Identify which cell holds the provided text, then report its (x, y) central coordinate. 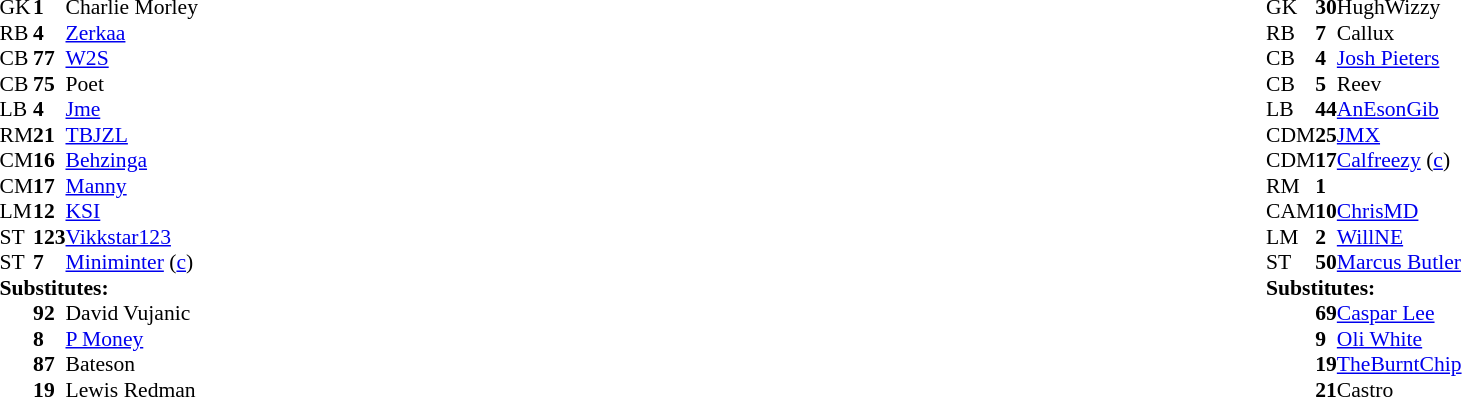
50 (1326, 263)
75 (49, 84)
David Vujanic (132, 313)
77 (49, 59)
10 (1326, 211)
Oli White (1400, 339)
ChrisMD (1400, 211)
Callux (1400, 33)
Miniminter (c) (132, 263)
2 (1326, 237)
69 (1326, 313)
Josh Pieters (1400, 59)
21 (49, 135)
12 (49, 211)
19 (1326, 365)
Marcus Butler (1400, 263)
TheBurntChip (1400, 365)
87 (49, 365)
KSI (132, 211)
W2S (132, 59)
92 (49, 313)
Manny (132, 186)
Poet (132, 84)
16 (49, 161)
WillNE (1400, 237)
44 (1326, 109)
25 (1326, 135)
Behzinga (132, 161)
AnEsonGib (1400, 109)
9 (1326, 339)
JMX (1400, 135)
Calfreezy (c) (1400, 161)
CAM (1290, 211)
P Money (132, 339)
123 (49, 237)
8 (49, 339)
5 (1326, 84)
1 (1326, 186)
Zerkaa (132, 33)
TBJZL (132, 135)
Jme (132, 109)
Bateson (132, 365)
Reev (1400, 84)
Caspar Lee (1400, 313)
Vikkstar123 (132, 237)
